Find where the given text appears and provide that cell's center as [X, Y] coordinate. 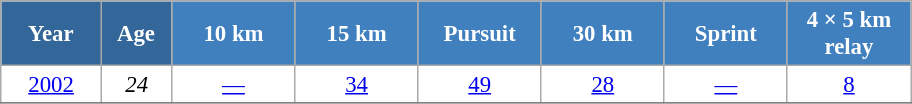
34 [356, 85]
30 km [602, 34]
49 [480, 85]
8 [848, 85]
2002 [52, 85]
15 km [356, 34]
Sprint [726, 34]
24 [136, 85]
Age [136, 34]
Pursuit [480, 34]
10 km [234, 34]
28 [602, 85]
4 × 5 km relay [848, 34]
Year [52, 34]
